Determine the [x, y] coordinate at the center of the cell enclosing the given text.  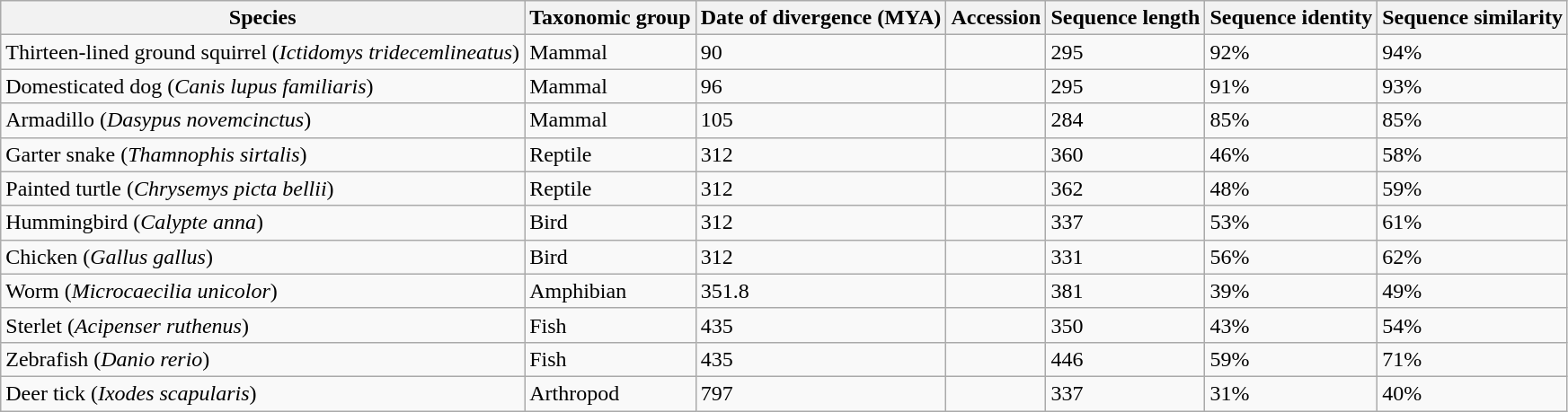
Hummingbird (Calypte anna) [262, 223]
62% [1473, 257]
90 [821, 52]
105 [821, 120]
Thirteen-lined ground squirrel (Ictidomys tridecemlineatus) [262, 52]
Zebrafish (Danio rerio) [262, 359]
Domesticated dog (Canis lupus familiaris) [262, 86]
48% [1291, 188]
92% [1291, 52]
Amphibian [610, 291]
31% [1291, 393]
Accession [996, 18]
284 [1125, 120]
54% [1473, 325]
58% [1473, 154]
53% [1291, 223]
61% [1473, 223]
94% [1473, 52]
91% [1291, 86]
43% [1291, 325]
797 [821, 393]
Deer tick (Ixodes scapularis) [262, 393]
39% [1291, 291]
40% [1473, 393]
Date of divergence (MYA) [821, 18]
93% [1473, 86]
Painted turtle (Chrysemys picta bellii) [262, 188]
362 [1125, 188]
Sequence length [1125, 18]
Sequence similarity [1473, 18]
360 [1125, 154]
Sequence identity [1291, 18]
Worm (Microcaecilia unicolor) [262, 291]
Garter snake (Thamnophis sirtalis) [262, 154]
Chicken (Gallus gallus) [262, 257]
Species [262, 18]
Sterlet (Acipenser ruthenus) [262, 325]
351.8 [821, 291]
49% [1473, 291]
96 [821, 86]
46% [1291, 154]
Arthropod [610, 393]
Taxonomic group [610, 18]
381 [1125, 291]
446 [1125, 359]
71% [1473, 359]
331 [1125, 257]
56% [1291, 257]
Armadillo (Dasypus novemcinctus) [262, 120]
350 [1125, 325]
